Determine the (x, y) coordinate at the center of the cell enclosing the given text.  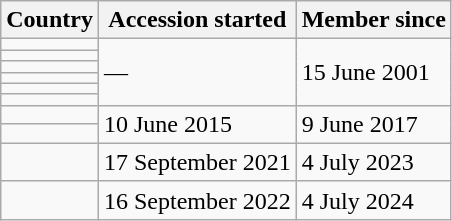
4 July 2023 (374, 162)
Member since (374, 20)
4 July 2024 (374, 200)
15 June 2001 (374, 72)
9 June 2017 (374, 124)
10 June 2015 (197, 124)
Country (50, 20)
— (197, 72)
Accession started (197, 20)
16 September 2022 (197, 200)
17 September 2021 (197, 162)
